Detect which cell encompasses the target text, then output its (x, y) center coordinate. 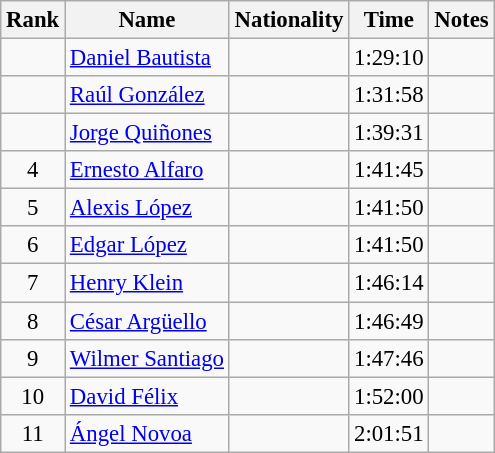
Name (148, 20)
Rank (33, 20)
Nationality (288, 20)
Daniel Bautista (148, 58)
1:52:00 (389, 396)
Edgar López (148, 245)
5 (33, 208)
Wilmer Santiago (148, 358)
Henry Klein (148, 283)
8 (33, 321)
1:46:14 (389, 283)
9 (33, 358)
1:41:45 (389, 170)
Raúl González (148, 95)
10 (33, 396)
Ernesto Alfaro (148, 170)
7 (33, 283)
David Félix (148, 396)
1:29:10 (389, 58)
6 (33, 245)
Ángel Novoa (148, 433)
11 (33, 433)
4 (33, 170)
Jorge Quiñones (148, 133)
Notes (462, 20)
2:01:51 (389, 433)
1:31:58 (389, 95)
César Argüello (148, 321)
1:46:49 (389, 321)
Time (389, 20)
1:39:31 (389, 133)
1:47:46 (389, 358)
Alexis López (148, 208)
